Identify which cell holds the provided text, then report its (X, Y) central coordinate. 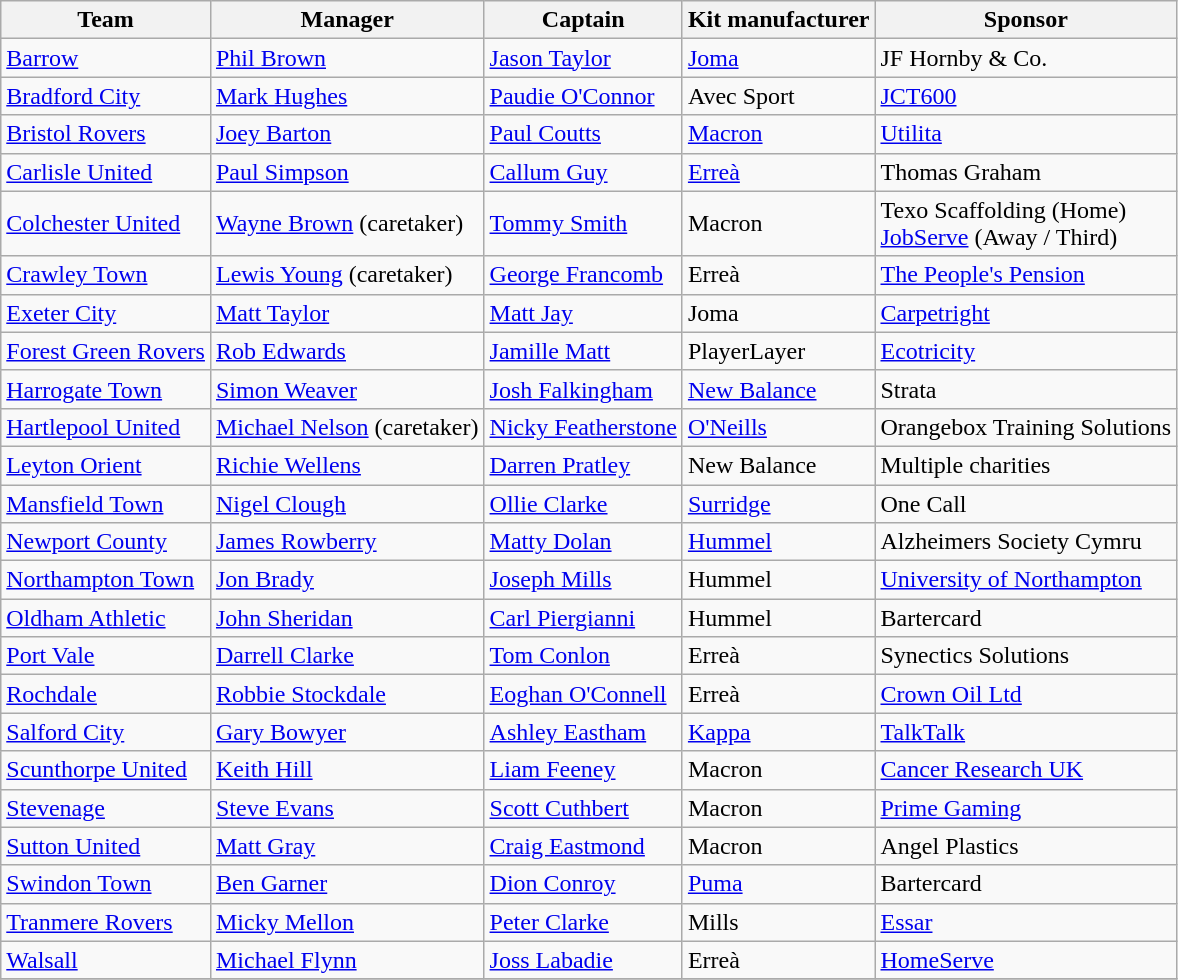
TalkTalk (1026, 732)
Joss Labadie (583, 960)
Exeter City (106, 313)
Scunthorpe United (106, 770)
Paul Coutts (583, 134)
Rochdale (106, 694)
PlayerLayer (778, 351)
Ashley Eastham (583, 732)
Salford City (106, 732)
Jamille Matt (583, 351)
Sutton United (106, 846)
Darrell Clarke (347, 656)
Harrogate Town (106, 389)
Hartlepool United (106, 427)
Ollie Clarke (583, 503)
Mansfield Town (106, 503)
Matt Gray (347, 846)
Robbie Stockdale (347, 694)
Dion Conroy (583, 884)
Wayne Brown (caretaker) (347, 224)
Thomas Graham (1026, 172)
Micky Mellon (347, 922)
JCT600 (1026, 96)
Kappa (778, 732)
Mark Hughes (347, 96)
Essar (1026, 922)
Orangebox Training Solutions (1026, 427)
One Call (1026, 503)
Paul Simpson (347, 172)
Texo Scaffolding (Home)JobServe (Away / Third) (1026, 224)
Josh Falkingham (583, 389)
Northampton Town (106, 580)
Matt Taylor (347, 313)
Michael Nelson (caretaker) (347, 427)
Gary Bowyer (347, 732)
Barrow (106, 58)
Cancer Research UK (1026, 770)
Phil Brown (347, 58)
Michael Flynn (347, 960)
Utilita (1026, 134)
Strata (1026, 389)
Bristol Rovers (106, 134)
Keith Hill (347, 770)
Joseph Mills (583, 580)
Manager (347, 20)
Carpetright (1026, 313)
Richie Wellens (347, 465)
Ecotricity (1026, 351)
Newport County (106, 542)
O'Neills (778, 427)
Darren Pratley (583, 465)
John Sheridan (347, 618)
James Rowberry (347, 542)
Kit manufacturer (778, 20)
Crawley Town (106, 275)
Puma (778, 884)
Forest Green Rovers (106, 351)
Scott Cuthbert (583, 808)
Port Vale (106, 656)
Matt Jay (583, 313)
Captain (583, 20)
Paudie O'Connor (583, 96)
Team (106, 20)
Simon Weaver (347, 389)
JF Hornby & Co. (1026, 58)
Crown Oil Ltd (1026, 694)
Surridge (778, 503)
Multiple charities (1026, 465)
Leyton Orient (106, 465)
Bradford City (106, 96)
Nicky Featherstone (583, 427)
Jon Brady (347, 580)
Tranmere Rovers (106, 922)
Carlisle United (106, 172)
Walsall (106, 960)
Stevenage (106, 808)
Callum Guy (583, 172)
Jason Taylor (583, 58)
George Francomb (583, 275)
Oldham Athletic (106, 618)
Synectics Solutions (1026, 656)
Nigel Clough (347, 503)
Liam Feeney (583, 770)
Tom Conlon (583, 656)
Craig Eastmond (583, 846)
Rob Edwards (347, 351)
Peter Clarke (583, 922)
University of Northampton (1026, 580)
Carl Piergianni (583, 618)
Eoghan O'Connell (583, 694)
Prime Gaming (1026, 808)
Mills (778, 922)
Avec Sport (778, 96)
Matty Dolan (583, 542)
Joey Barton (347, 134)
Colchester United (106, 224)
Tommy Smith (583, 224)
HomeServe (1026, 960)
Angel Plastics (1026, 846)
Swindon Town (106, 884)
Steve Evans (347, 808)
Ben Garner (347, 884)
The People's Pension (1026, 275)
Lewis Young (caretaker) (347, 275)
Alzheimers Society Cymru (1026, 542)
Sponsor (1026, 20)
